From the cell containing the given text, extract its center point as (x, y) coordinate. 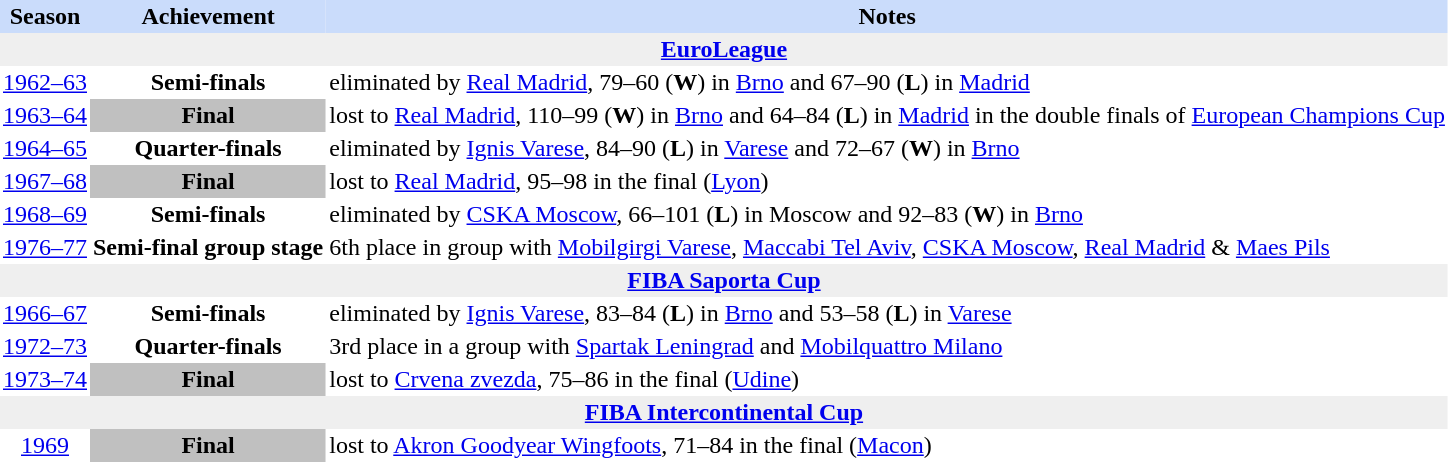
6th place in group with Mobilgirgi Varese, Maccabi Tel Aviv, CSKA Moscow, Real Madrid & Maes Pils (887, 248)
1968–69 (45, 214)
FIBA Saporta Cup (724, 280)
Semi-final group stage (208, 248)
1967–68 (45, 182)
lost to Crvena zvezda, 75–86 in the final (Udine) (887, 380)
3rd place in a group with Spartak Leningrad and Mobilquattro Milano (887, 346)
Achievement (208, 16)
1969 (45, 446)
Season (45, 16)
1963–64 (45, 116)
1966–67 (45, 314)
eliminated by CSKA Moscow, 66–101 (L) in Moscow and 92–83 (W) in Brno (887, 214)
1973–74 (45, 380)
1976–77 (45, 248)
FIBA Intercontinental Cup (724, 412)
lost to Real Madrid, 110–99 (W) in Brno and 64–84 (L) in Madrid in the double finals of European Champions Cup (887, 116)
eliminated by Real Madrid, 79–60 (W) in Brno and 67–90 (L) in Madrid (887, 82)
lost to Real Madrid, 95–98 in the final (Lyon) (887, 182)
1962–63 (45, 82)
lost to Akron Goodyear Wingfoots, 71–84 in the final (Macon) (887, 446)
EuroLeague (724, 50)
eliminated by Ignis Varese, 83–84 (L) in Brno and 53–58 (L) in Varese (887, 314)
1964–65 (45, 148)
eliminated by Ignis Varese, 84–90 (L) in Varese and 72–67 (W) in Brno (887, 148)
Notes (887, 16)
1972–73 (45, 346)
